Locate the cell with the specified text and output its [x, y] center coordinate. 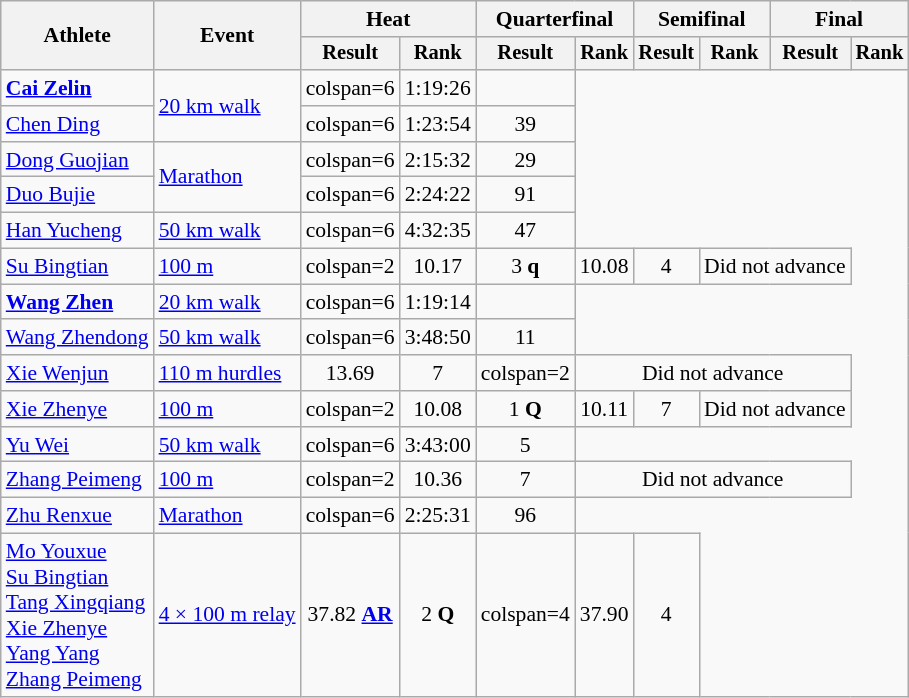
Athlete [78, 36]
11 [526, 338]
Event [228, 36]
Zhang Peimeng [78, 480]
3 q [526, 267]
10.17 [438, 267]
Han Yucheng [78, 231]
37.90 [604, 616]
Mo YouxueSu BingtianTang XingqiangXie ZhenyeYang YangZhang Peimeng [78, 616]
Wang Zhen [78, 302]
10.11 [604, 409]
Duo Bujie [78, 195]
colspan=4 [526, 616]
96 [526, 516]
3:48:50 [438, 338]
Xie Wenjun [78, 373]
110 m hurdles [228, 373]
91 [526, 195]
Quarterfinal [555, 19]
Xie Zhenye [78, 409]
Semifinal [702, 19]
1 Q [526, 409]
Final [839, 19]
10.36 [438, 480]
Cai Zelin [78, 88]
1:23:54 [438, 124]
29 [526, 160]
Chen Ding [78, 124]
2 Q [438, 616]
37.82 AR [350, 616]
4 × 100 m relay [228, 616]
1:19:26 [438, 88]
Su Bingtian [78, 267]
2:24:22 [438, 195]
2:15:32 [438, 160]
Yu Wei [78, 445]
1:19:14 [438, 302]
39 [526, 124]
47 [526, 231]
4:32:35 [438, 231]
13.69 [350, 373]
2:25:31 [438, 516]
Wang Zhendong [78, 338]
Dong Guojian [78, 160]
3:43:00 [438, 445]
5 [526, 445]
Heat [388, 19]
Zhu Renxue [78, 516]
